Find where the given text appears and provide that cell's center as (x, y) coordinate. 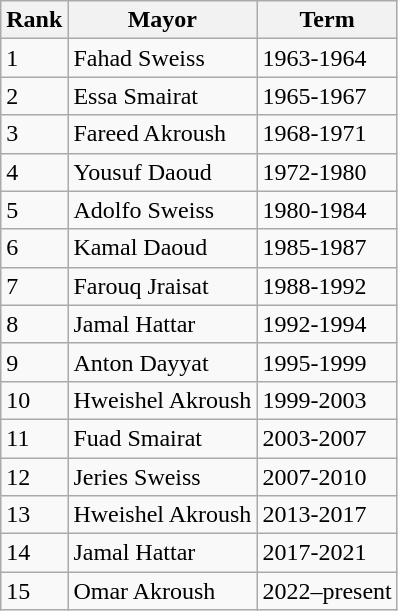
1980-1984 (327, 210)
9 (34, 362)
Jeries Sweiss (162, 477)
3 (34, 134)
2017-2021 (327, 553)
1992-1994 (327, 324)
8 (34, 324)
1988-1992 (327, 286)
6 (34, 248)
Farouq Jraisat (162, 286)
1 (34, 58)
1965-1967 (327, 96)
14 (34, 553)
13 (34, 515)
Omar Akroush (162, 591)
15 (34, 591)
Yousuf Daoud (162, 172)
Fareed Akroush (162, 134)
12 (34, 477)
4 (34, 172)
Kamal Daoud (162, 248)
1972-1980 (327, 172)
2003-2007 (327, 438)
1995-1999 (327, 362)
Essa Smairat (162, 96)
5 (34, 210)
2013-2017 (327, 515)
Term (327, 20)
10 (34, 400)
1985-1987 (327, 248)
1968-1971 (327, 134)
Rank (34, 20)
2 (34, 96)
Adolfo Sweiss (162, 210)
Fahad Sweiss (162, 58)
11 (34, 438)
Fuad Smairat (162, 438)
1963-1964 (327, 58)
2007-2010 (327, 477)
2022–present (327, 591)
Anton Dayyat (162, 362)
1999-2003 (327, 400)
7 (34, 286)
Mayor (162, 20)
